Provide the (X, Y) coordinate of the cell's center where the given text is located.  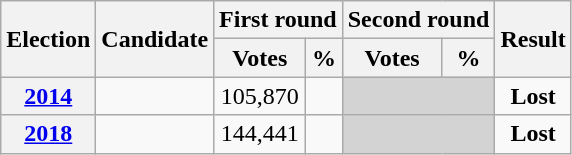
Result (533, 39)
Candidate (155, 39)
105,870 (260, 96)
2018 (48, 134)
144,441 (260, 134)
Election (48, 39)
First round (278, 20)
Second round (418, 20)
2014 (48, 96)
